Identify which cell holds the provided text, then report its [x, y] central coordinate. 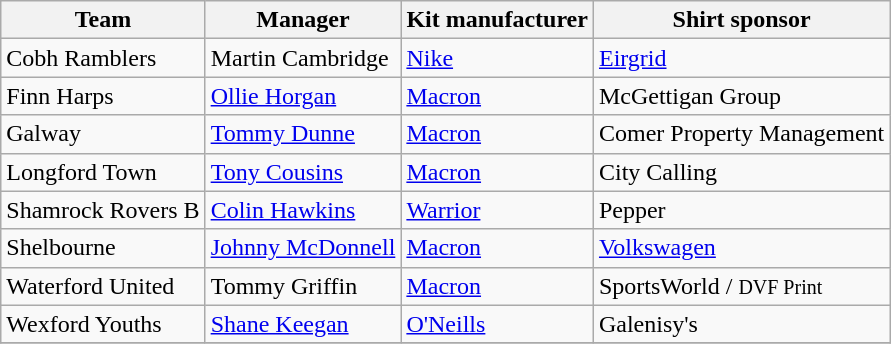
Galway [103, 134]
McGettigan Group [741, 96]
Pepper [741, 210]
Team [103, 20]
Tommy Griffin [303, 286]
Tommy Dunne [303, 134]
Volkswagen [741, 248]
Shamrock Rovers B [103, 210]
Finn Harps [103, 96]
Wexford Youths [103, 324]
Shane Keegan [303, 324]
Comer Property Management [741, 134]
Galenisy's [741, 324]
Tony Cousins [303, 172]
Eirgrid [741, 58]
Johnny McDonnell [303, 248]
Waterford United [103, 286]
Colin Hawkins [303, 210]
Manager [303, 20]
Longford Town [103, 172]
Nike [498, 58]
Cobh Ramblers [103, 58]
City Calling [741, 172]
Kit manufacturer [498, 20]
O'Neills [498, 324]
Warrior [498, 210]
Shirt sponsor [741, 20]
Ollie Horgan [303, 96]
SportsWorld / DVF Print [741, 286]
Shelbourne [103, 248]
Martin Cambridge [303, 58]
